Return (x, y) of the center of cell containing provided text 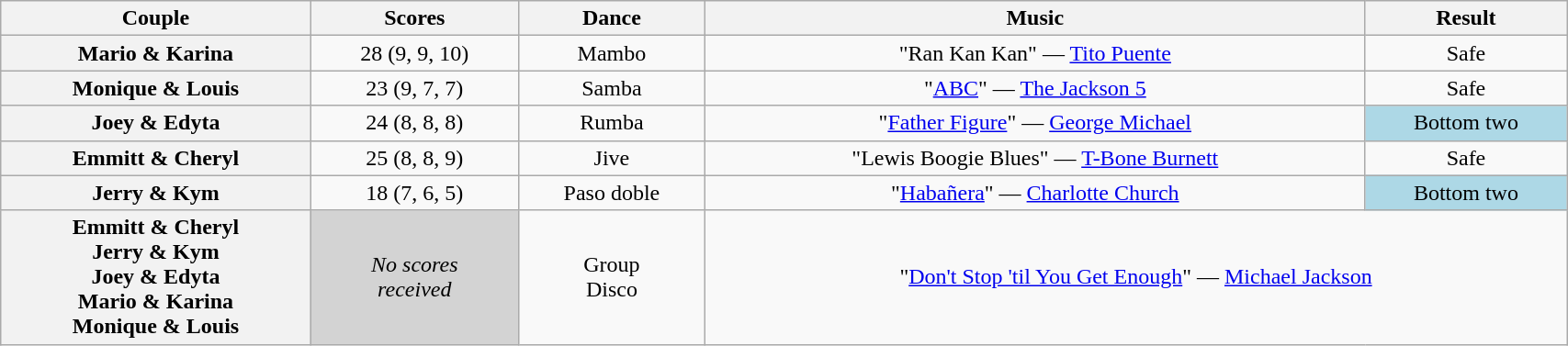
No scoresreceived (414, 277)
Jive (612, 158)
Samba (612, 88)
23 (9, 7, 7) (414, 88)
"Father Figure" — George Michael (1034, 123)
"ABC" — The Jackson 5 (1034, 88)
Joey & Edyta (156, 123)
Monique & Louis (156, 88)
Mario & Karina (156, 53)
"Don't Stop 'til You Get Enough" — Michael Jackson (1135, 277)
Result (1466, 18)
Paso doble (612, 193)
Couple (156, 18)
"Habañera" — Charlotte Church (1034, 193)
Mambo (612, 53)
Emmitt & Cheryl (156, 158)
28 (9, 9, 10) (414, 53)
"Ran Kan Kan" — Tito Puente (1034, 53)
Scores (414, 18)
Emmitt & CherylJerry & KymJoey & EdytaMario & KarinaMonique & Louis (156, 277)
25 (8, 8, 9) (414, 158)
GroupDisco (612, 277)
24 (8, 8, 8) (414, 123)
"Lewis Boogie Blues" — T-Bone Burnett (1034, 158)
Dance (612, 18)
18 (7, 6, 5) (414, 193)
Music (1034, 18)
Jerry & Kym (156, 193)
Rumba (612, 123)
